Scan for the cell matching the given text and deliver its (X, Y) coordinate at center. 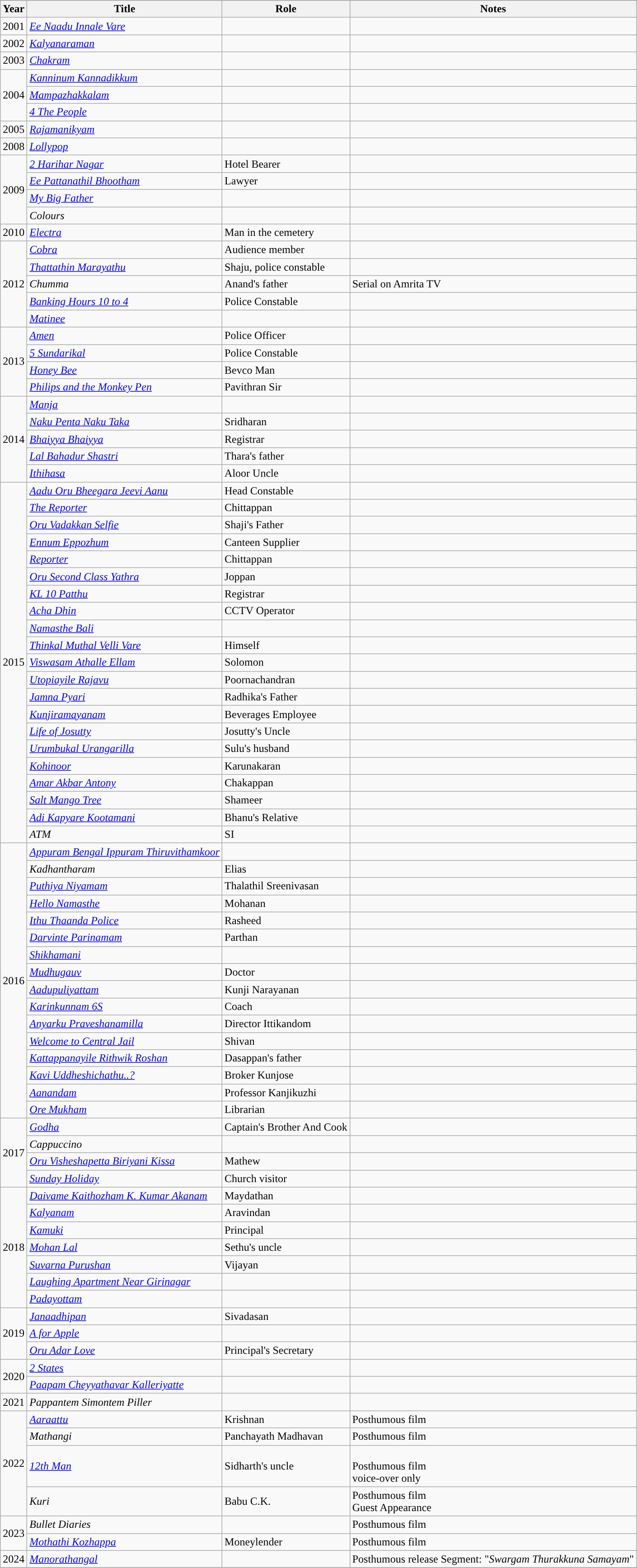
Oru Adar Love (125, 1351)
Oru Second Class Yathra (125, 577)
Godha (125, 1127)
Notes (493, 9)
Parthan (286, 938)
Kunjiramayanam (125, 714)
Mathangi (125, 1437)
Thinkal Muthal Velli Vare (125, 645)
Electra (125, 233)
Urumbukal Urangarilla (125, 748)
Oru Vadakkan Selfie (125, 525)
Ennum Eppozhum (125, 542)
Acha Dhin (125, 611)
Pappantem Simontem Piller (125, 1402)
Head Constable (286, 490)
Chakram (125, 61)
12th Man (125, 1466)
2004 (14, 95)
Anyarku Praveshanamilla (125, 1023)
2020 (14, 1376)
2016 (14, 981)
Kadhantharam (125, 869)
Ee Pattanathil Bhootham (125, 181)
2008 (14, 146)
Mohanan (286, 903)
My Big Father (125, 198)
Posthumous film Guest Appearance (493, 1501)
Kuri (125, 1501)
Hello Namasthe (125, 903)
Shaji's Father (286, 525)
Dasappan's father (286, 1058)
Aravindan (286, 1213)
Thattathin Marayathu (125, 267)
Ithihasa (125, 473)
Utopiayile Rajavu (125, 680)
Audience member (286, 250)
2021 (14, 1402)
Bevco Man (286, 370)
Chumma (125, 284)
4 The People (125, 112)
Lal Bahadur Shastri (125, 456)
ATM (125, 835)
Karinkunnam 6S (125, 1006)
A for Apple (125, 1333)
Viswasam Athalle Ellam (125, 662)
Karunakaran (286, 766)
Janaadhipan (125, 1316)
Panchayath Madhavan (286, 1437)
Chakappan (286, 783)
Reporter (125, 559)
2023 (14, 1533)
Kalyanam (125, 1213)
Bhaiyya Bhaiyya (125, 439)
Mudhugauv (125, 972)
2 Harihar Nagar (125, 164)
Suvarna Purushan (125, 1264)
2019 (14, 1333)
Kattappanayile Rithwik Roshan (125, 1058)
Kanninum Kannadikkum (125, 78)
Librarian (286, 1110)
Aadupuliyattam (125, 989)
Aanandam (125, 1093)
Kunji Narayanan (286, 989)
Mathew (286, 1161)
Hotel Bearer (286, 164)
Puthiya Niyamam (125, 886)
Role (286, 9)
Adi Kapyare Kootamani (125, 817)
Aloor Uncle (286, 473)
Amen (125, 336)
Shivan (286, 1041)
Sethu's uncle (286, 1247)
KL 10 Patthu (125, 594)
2010 (14, 233)
Shaju, police constable (286, 267)
Honey Bee (125, 370)
Title (125, 9)
Manja (125, 404)
Pavithran Sir (286, 387)
Sridharan (286, 422)
Bullet Diaries (125, 1525)
Aaraattu (125, 1419)
Philips and the Monkey Pen (125, 387)
Mothathi Kozhappa (125, 1542)
SI (286, 835)
Lawyer (286, 181)
Doctor (286, 972)
Lollypop (125, 146)
Mohan Lal (125, 1247)
Joppan (286, 577)
Kalyanaraman (125, 43)
Amar Akbar Antony (125, 783)
Thalathil Sreenivasan (286, 886)
2024 (14, 1559)
2001 (14, 26)
Coach (286, 1006)
Darvinte Parinamam (125, 938)
Namasthe Bali (125, 628)
Rajamanikyam (125, 129)
Man in the cemetery (286, 233)
Sidharth's uncle (286, 1466)
Colours (125, 216)
2017 (14, 1153)
Daivame Kaithozham K. Kumar Akanam (125, 1196)
Moneylender (286, 1542)
2014 (14, 439)
2013 (14, 361)
Broker Kunjose (286, 1075)
Posthumous film voice-over only (493, 1466)
Sunday Holiday (125, 1178)
Cobra (125, 250)
Thara's father (286, 456)
Kavi Uddheshichathu..? (125, 1075)
Sivadasan (286, 1316)
Jamna Pyari (125, 697)
Rasheed (286, 920)
Welcome to Central Jail (125, 1041)
Padayottam (125, 1299)
Canteen Supplier (286, 542)
2012 (14, 284)
Elias (286, 869)
Cappuccino (125, 1144)
Matinee (125, 319)
Banking Hours 10 to 4 (125, 301)
2002 (14, 43)
Kamuki (125, 1230)
Babu C.K. (286, 1501)
Captain's Brother And Cook (286, 1127)
Church visitor (286, 1178)
Bhanu's Relative (286, 817)
Year (14, 9)
Posthumous release Segment: "Swargam Thurakkuna Samayam" (493, 1559)
2009 (14, 189)
Oru Visheshapetta Biriyani Kissa (125, 1161)
Radhika's Father (286, 697)
Director Ittikandom (286, 1023)
2 States (125, 1368)
CCTV Operator (286, 611)
Principal (286, 1230)
Krishnan (286, 1419)
5 Sundarikal (125, 353)
Beverages Employee (286, 714)
Vijayan (286, 1264)
Appuram Bengal Ippuram Thiruvithamkoor (125, 852)
Ee Naadu Innale Vare (125, 26)
Shikhamani (125, 955)
Sulu's husband (286, 748)
Manorathangal (125, 1559)
Shameer (286, 800)
Serial on Amrita TV (493, 284)
Poornachandran (286, 680)
Life of Josutty (125, 731)
Solomon (286, 662)
Kohinoor (125, 766)
Maydathan (286, 1196)
Principal's Secretary (286, 1351)
Aadu Oru Bheegara Jeevi Aanu (125, 490)
Salt Mango Tree (125, 800)
Mampazhakkalam (125, 95)
The Reporter (125, 508)
2003 (14, 61)
Police Officer (286, 336)
Ithu Thaanda Police (125, 920)
2022 (14, 1463)
2015 (14, 662)
Josutty's Uncle (286, 731)
Paapam Cheyyathavar Kalleriyatte (125, 1385)
Professor Kanjikuzhi (286, 1093)
Anand's father (286, 284)
Laughing Apartment Near Girinagar (125, 1282)
2005 (14, 129)
Himself (286, 645)
2018 (14, 1247)
Ore Mukham (125, 1110)
Naku Penta Naku Taka (125, 422)
